Provide the [x, y] coordinate of the cell's center where the given text is located.  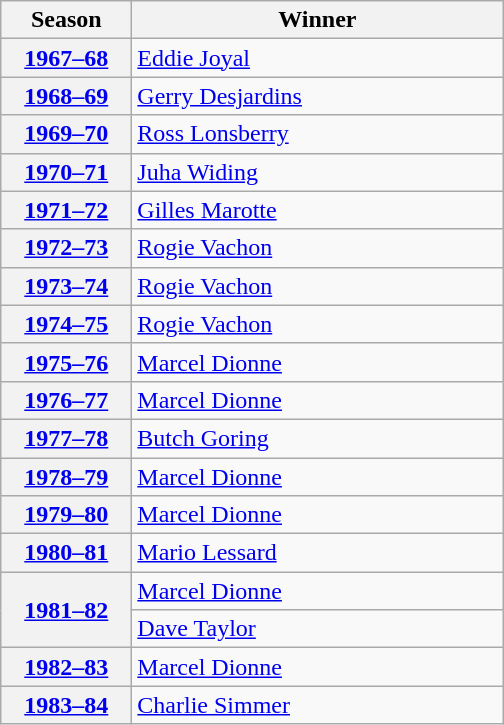
Charlie Simmer [318, 705]
1967–68 [66, 58]
Butch Goring [318, 438]
Season [66, 20]
1968–69 [66, 96]
1983–84 [66, 705]
Dave Taylor [318, 629]
1977–78 [66, 438]
Eddie Joyal [318, 58]
Mario Lessard [318, 553]
1970–71 [66, 172]
1982–83 [66, 667]
1975–76 [66, 362]
1976–77 [66, 400]
1980–81 [66, 553]
Ross Lonsberry [318, 134]
1972–73 [66, 248]
1969–70 [66, 134]
1973–74 [66, 286]
1971–72 [66, 210]
1981–82 [66, 610]
1974–75 [66, 324]
Juha Widing [318, 172]
1978–79 [66, 477]
Winner [318, 20]
Gilles Marotte [318, 210]
1979–80 [66, 515]
Gerry Desjardins [318, 96]
